Locate the cell with the specified text and output its (x, y) center coordinate. 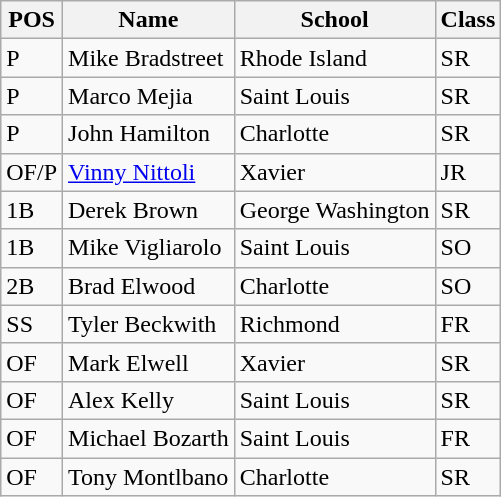
JR (468, 172)
Name (149, 20)
Vinny Nittoli (149, 172)
Derek Brown (149, 210)
SS (32, 324)
Tyler Beckwith (149, 324)
George Washington (334, 210)
Brad Elwood (149, 286)
Class (468, 20)
Mark Elwell (149, 362)
Mike Bradstreet (149, 58)
Richmond (334, 324)
Rhode Island (334, 58)
2B (32, 286)
John Hamilton (149, 134)
Alex Kelly (149, 400)
POS (32, 20)
OF/P (32, 172)
Michael Bozarth (149, 438)
Tony Montlbano (149, 477)
Mike Vigliarolo (149, 248)
School (334, 20)
Marco Mejia (149, 96)
